Extract the [X, Y] coordinate from the center of the cell holding the provided text.  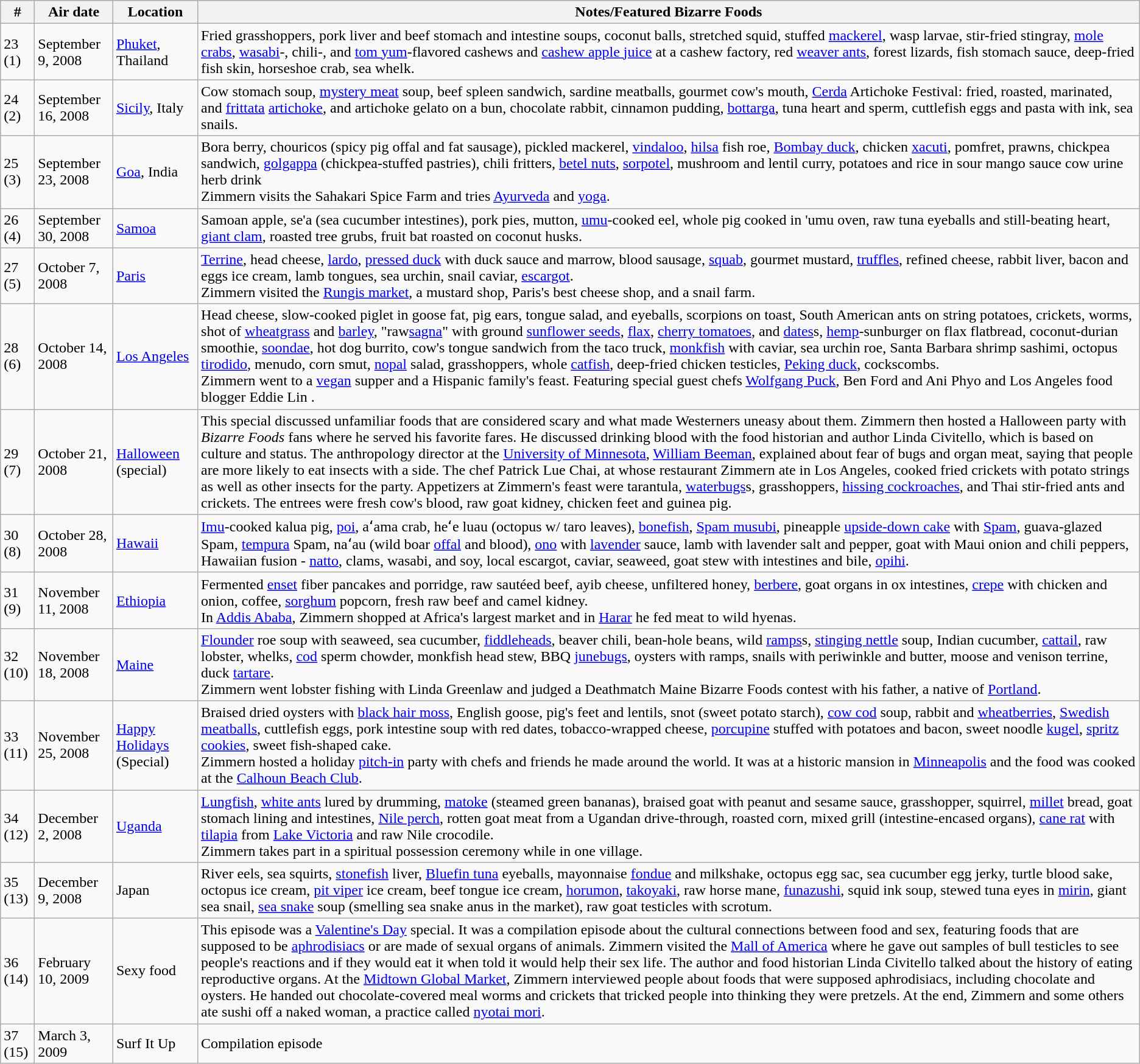
October 28, 2008 [74, 543]
Surf It Up [155, 1043]
Sicily, Italy [155, 108]
31 (9) [18, 600]
Halloween (special) [155, 461]
September 9, 2008 [74, 52]
Location [155, 12]
23 (1) [18, 52]
37 (15) [18, 1043]
Uganda [155, 827]
Maine [155, 665]
Sexy food [155, 971]
Air date [74, 12]
September 23, 2008 [74, 172]
34 (12) [18, 827]
October 7, 2008 [74, 276]
October 21, 2008 [74, 461]
26 (4) [18, 228]
28 (6) [18, 357]
March 3, 2009 [74, 1043]
November 18, 2008 [74, 665]
Phuket, Thailand [155, 52]
September 30, 2008 [74, 228]
November 25, 2008 [74, 745]
September 16, 2008 [74, 108]
27 (5) [18, 276]
29 (7) [18, 461]
24 (2) [18, 108]
Ethiopia [155, 600]
Compilation episode [669, 1043]
25 (3) [18, 172]
October 14, 2008 [74, 357]
Happy Holidays (Special) [155, 745]
Paris [155, 276]
30 (8) [18, 543]
November 11, 2008 [74, 600]
December 2, 2008 [74, 827]
36 (14) [18, 971]
Hawaii [155, 543]
Notes/Featured Bizarre Foods [669, 12]
Samoa [155, 228]
35 (13) [18, 891]
Los Angeles [155, 357]
December 9, 2008 [74, 891]
February 10, 2009 [74, 971]
Goa, India [155, 172]
33 (11) [18, 745]
# [18, 12]
32 (10) [18, 665]
Japan [155, 891]
